Identify which cell holds the provided text, then report its [x, y] central coordinate. 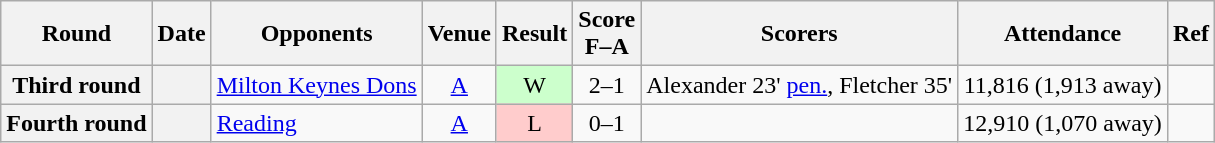
W [534, 85]
L [534, 123]
Fourth round [76, 123]
12,910 (1,070 away) [1063, 123]
Opponents [316, 34]
Result [534, 34]
Alexander 23' pen., Fletcher 35' [800, 85]
Scorers [800, 34]
11,816 (1,913 away) [1063, 85]
2–1 [607, 85]
Attendance [1063, 34]
Round [76, 34]
0–1 [607, 123]
Milton Keynes Dons [316, 85]
Date [182, 34]
Venue [459, 34]
Ref [1190, 34]
ScoreF–A [607, 34]
Third round [76, 85]
Reading [316, 123]
